From the cell containing the given text, extract its center point as [X, Y] coordinate. 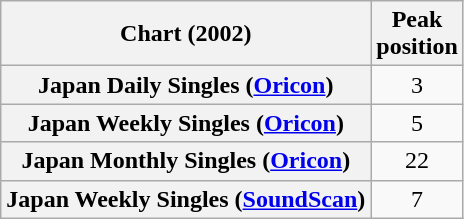
Japan Weekly Singles (SoundScan) [186, 199]
Peakposition [417, 34]
Japan Weekly Singles (Oricon) [186, 123]
3 [417, 85]
5 [417, 123]
Japan Daily Singles (Oricon) [186, 85]
7 [417, 199]
Japan Monthly Singles (Oricon) [186, 161]
22 [417, 161]
Chart (2002) [186, 34]
